Identify which cell holds the provided text, then report its (X, Y) central coordinate. 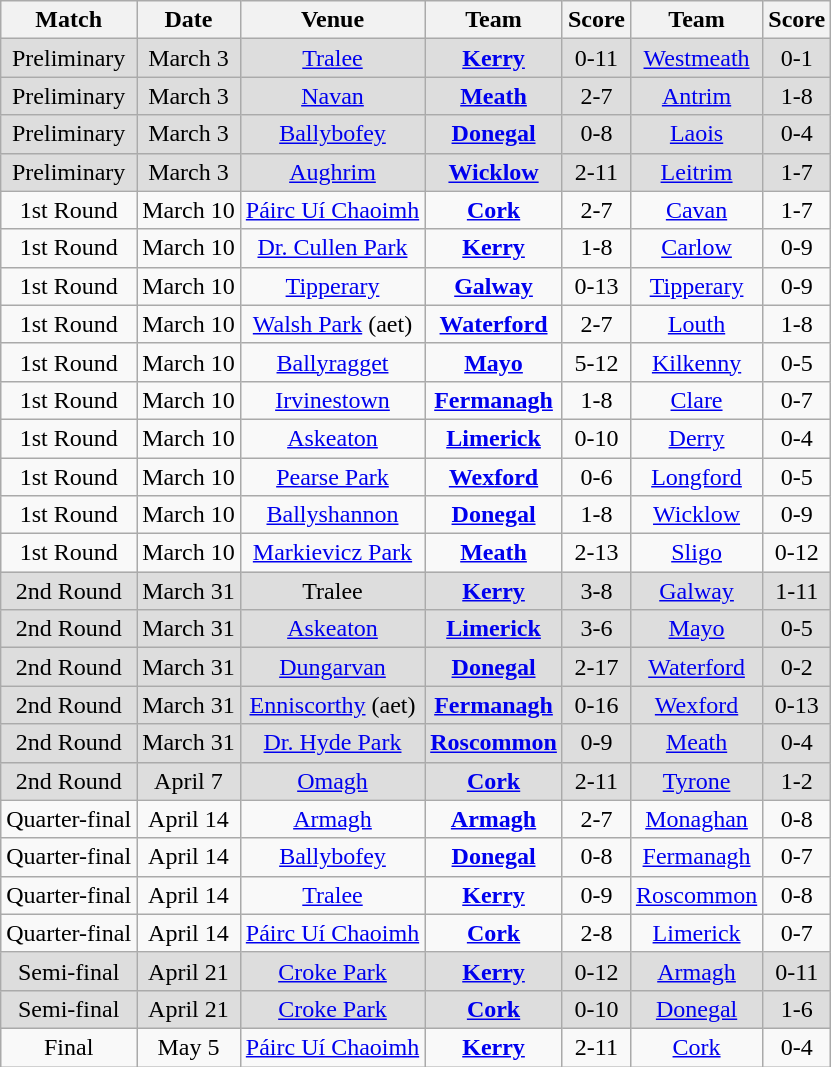
Ballyshannon (332, 515)
Pearse Park (332, 477)
May 5 (189, 1047)
Irvinestown (332, 400)
Final (69, 1047)
Louth (696, 324)
April 7 (189, 781)
Tyrone (696, 781)
Kilkenny (696, 362)
Derry (696, 438)
Navan (332, 96)
Ballyragget (332, 362)
0-2 (797, 667)
Longford (696, 477)
Monaghan (696, 819)
Westmeath (696, 58)
5-12 (596, 362)
Dr. Hyde Park (332, 743)
Dungarvan (332, 667)
Dr. Cullen Park (332, 248)
3-6 (596, 629)
Omagh (332, 781)
3-8 (596, 591)
Antrim (696, 96)
Carlow (696, 248)
Leitrim (696, 172)
Enniscorthy (aet) (332, 705)
0-1 (797, 58)
2-13 (596, 553)
Clare (696, 400)
Cavan (696, 210)
0-6 (596, 477)
Laois (696, 134)
Markievicz Park (332, 553)
Date (189, 20)
2-8 (596, 933)
1-11 (797, 591)
Sligo (696, 553)
1-2 (797, 781)
1-6 (797, 1009)
0-16 (596, 705)
Walsh Park (aet) (332, 324)
2-17 (596, 667)
Venue (332, 20)
Aughrim (332, 172)
Match (69, 20)
